Return the (x, y) coordinate for the center point of the cell that contains the specified text.  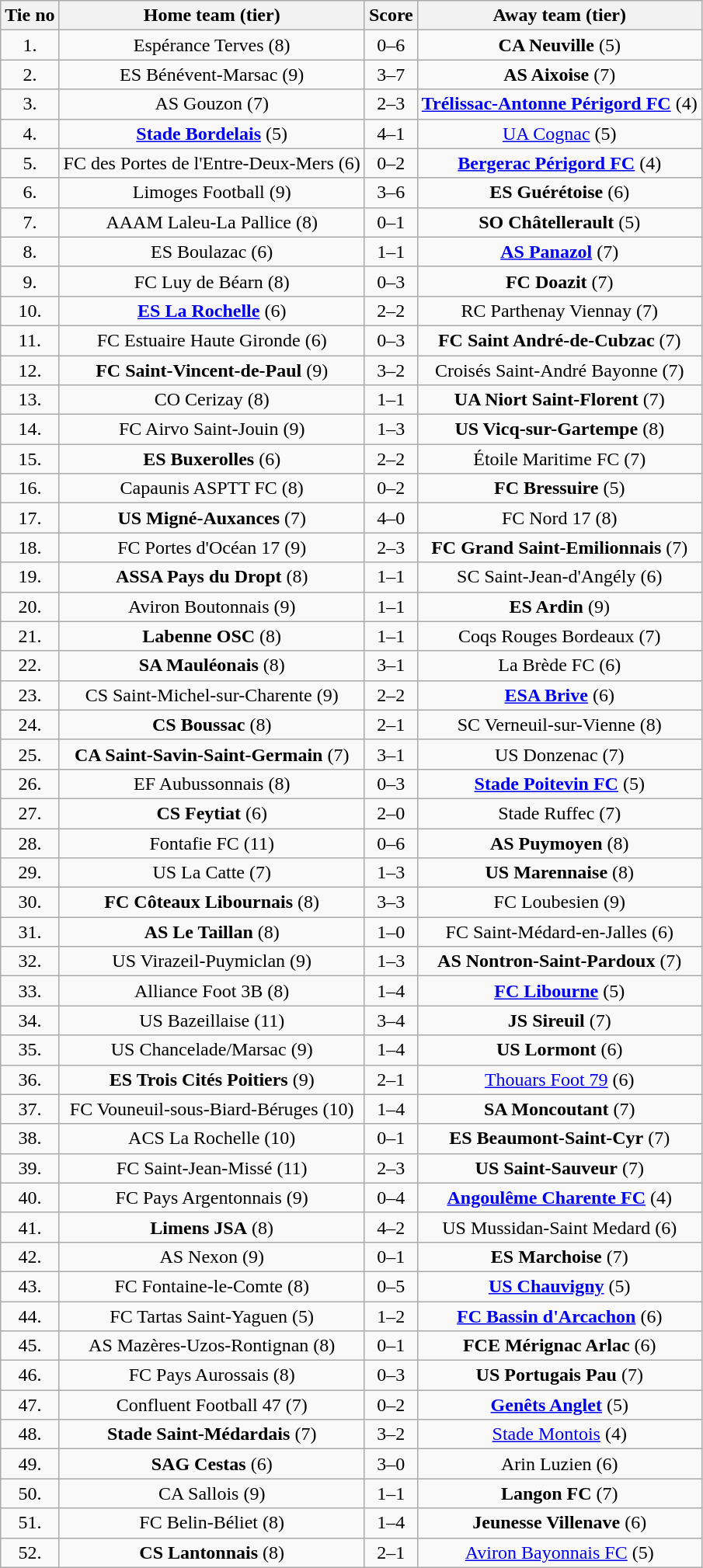
47. (30, 1405)
US Virazeil-Puymiclan (9) (211, 961)
23. (30, 695)
4–1 (391, 134)
10. (30, 311)
40. (30, 1198)
AS Gouzon (7) (211, 104)
SAG Cestas (6) (211, 1464)
FC Vouneuil-sous-Biard-Béruges (10) (211, 1109)
42. (30, 1257)
AS Puymoyen (8) (559, 843)
1–0 (391, 932)
FC Loubesien (9) (559, 902)
FC Côteaux Libournais (8) (211, 902)
ES Bénévent-Marsac (9) (211, 75)
FC Bassin d'Arcachon (6) (559, 1316)
1. (30, 45)
AS Panazol (7) (559, 252)
Home team (tier) (211, 16)
Alliance Foot 3B (8) (211, 991)
Genêts Anglet (5) (559, 1405)
ES Buxerolles (6) (211, 459)
Thouars Foot 79 (6) (559, 1080)
36. (30, 1080)
22. (30, 666)
SC Saint-Jean-d'Angély (6) (559, 577)
26. (30, 784)
Stade Saint-Médardais (7) (211, 1434)
27. (30, 813)
50. (30, 1493)
7. (30, 222)
FC Doazit (7) (559, 281)
Bergerac Périgord FC (4) (559, 163)
FC Bressuire (5) (559, 488)
AS Le Taillan (8) (211, 932)
34. (30, 1020)
2. (30, 75)
SC Verneuil-sur-Vienne (8) (559, 725)
FC Tartas Saint-Yaguen (5) (211, 1316)
US La Catte (7) (211, 873)
Stade Bordelais (5) (211, 134)
Labenne OSC (8) (211, 636)
RC Parthenay Viennay (7) (559, 311)
US Lormont (6) (559, 1050)
20. (30, 607)
Limens JSA (8) (211, 1227)
Langon FC (7) (559, 1493)
15. (30, 459)
13. (30, 400)
US Donzenac (7) (559, 754)
37. (30, 1109)
Stade Montois (4) (559, 1434)
Tie no (30, 16)
5. (30, 163)
FC Fontaine-le-Comte (8) (211, 1286)
3–0 (391, 1464)
FC Nord 17 (8) (559, 518)
ES Beaumont-Saint-Cyr (7) (559, 1139)
4. (30, 134)
19. (30, 577)
14. (30, 429)
FC Pays Argentonnais (9) (211, 1198)
FC Luy de Béarn (8) (211, 281)
39. (30, 1168)
ES Ardin (9) (559, 607)
35. (30, 1050)
SA Mauléonais (8) (211, 666)
FCE Mérignac Arlac (6) (559, 1346)
32. (30, 961)
FC Belin-Béliet (8) (211, 1523)
24. (30, 725)
FC Libourne (5) (559, 991)
Limoges Football (9) (211, 193)
Croisés Saint-André Bayonne (7) (559, 370)
CA Saint-Savin-Saint-Germain (7) (211, 754)
0–4 (391, 1198)
Arin Luzien (6) (559, 1464)
AS Aixoise (7) (559, 75)
48. (30, 1434)
Fontafie FC (11) (211, 843)
US Saint-Sauveur (7) (559, 1168)
US Portugais Pau (7) (559, 1375)
FC Airvo Saint-Jouin (9) (211, 429)
45. (30, 1346)
3. (30, 104)
4–2 (391, 1227)
AAAM Laleu-La Pallice (8) (211, 222)
CS Feytiat (6) (211, 813)
3–3 (391, 902)
28. (30, 843)
52. (30, 1552)
17. (30, 518)
FC Saint-Jean-Missé (11) (211, 1168)
FC des Portes de l'Entre-Deux-Mers (6) (211, 163)
ES Trois Cités Poitiers (9) (211, 1080)
3–7 (391, 75)
Confluent Football 47 (7) (211, 1405)
ESA Brive (6) (559, 695)
43. (30, 1286)
25. (30, 754)
31. (30, 932)
Capaunis ASPTT FC (8) (211, 488)
Angoulême Charente FC (4) (559, 1198)
18. (30, 548)
16. (30, 488)
46. (30, 1375)
US Bazeillaise (11) (211, 1020)
Stade Ruffec (7) (559, 813)
2–0 (391, 813)
11. (30, 340)
CS Lantonnais (8) (211, 1552)
CS Boussac (8) (211, 725)
US Migné-Auxances (7) (211, 518)
ES Boulazac (6) (211, 252)
Aviron Bayonnais FC (5) (559, 1552)
SO Châtellerault (5) (559, 222)
ES La Rochelle (6) (211, 311)
JS Sireuil (7) (559, 1020)
ASSA Pays du Dropt (8) (211, 577)
Étoile Maritime FC (7) (559, 459)
44. (30, 1316)
La Brède FC (6) (559, 666)
1–2 (391, 1316)
6. (30, 193)
FC Pays Aurossais (8) (211, 1375)
US Mussidan-Saint Medard (6) (559, 1227)
CO Cerizay (8) (211, 400)
AS Mazères-Uzos-Rontignan (8) (211, 1346)
CS Saint-Michel-sur-Charente (9) (211, 695)
Espérance Terves (8) (211, 45)
9. (30, 281)
FC Portes d'Océan 17 (9) (211, 548)
Score (391, 16)
51. (30, 1523)
33. (30, 991)
AS Nontron-Saint-Pardoux (7) (559, 961)
FC Saint André-de-Cubzac (7) (559, 340)
ES Guérétoise (6) (559, 193)
FC Saint-Médard-en-Jalles (6) (559, 932)
SA Moncoutant (7) (559, 1109)
US Vicq-sur-Gartempe (8) (559, 429)
ACS La Rochelle (10) (211, 1139)
3–6 (391, 193)
29. (30, 873)
41. (30, 1227)
Stade Poitevin FC (5) (559, 784)
Aviron Boutonnais (9) (211, 607)
3–4 (391, 1020)
UA Niort Saint-Florent (7) (559, 400)
30. (30, 902)
FC Grand Saint-Emilionnais (7) (559, 548)
CA Neuville (5) (559, 45)
Trélissac-Antonne Périgord FC (4) (559, 104)
21. (30, 636)
49. (30, 1464)
US Chauvigny (5) (559, 1286)
4–0 (391, 518)
8. (30, 252)
EF Aubussonnais (8) (211, 784)
0–5 (391, 1286)
US Chancelade/Marsac (9) (211, 1050)
Jeunesse Villenave (6) (559, 1523)
FC Saint-Vincent-de-Paul (9) (211, 370)
38. (30, 1139)
12. (30, 370)
AS Nexon (9) (211, 1257)
FC Estuaire Haute Gironde (6) (211, 340)
Coqs Rouges Bordeaux (7) (559, 636)
Away team (tier) (559, 16)
UA Cognac (5) (559, 134)
CA Sallois (9) (211, 1493)
ES Marchoise (7) (559, 1257)
US Marennaise (8) (559, 873)
